Search for the cell housing the specified text and yield its [X, Y] center coordinate. 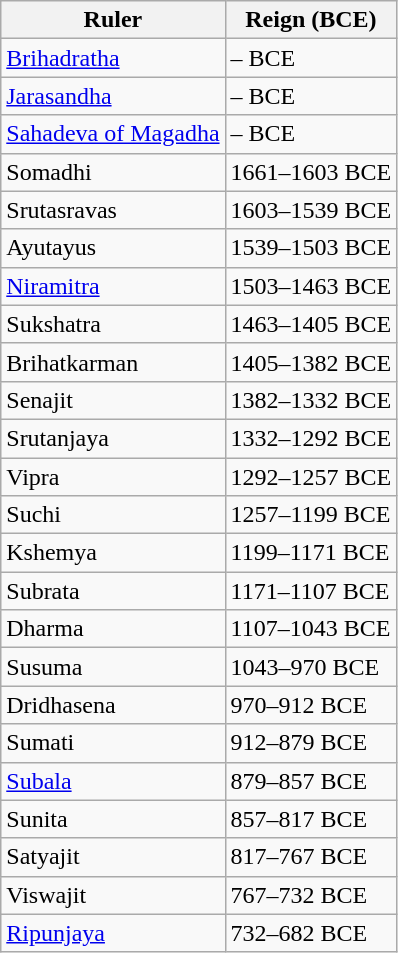
Niramitra [113, 286]
Jarasandha [113, 96]
Satyajit [113, 857]
817–767 BCE [311, 857]
Srutanjaya [113, 438]
732–682 BCE [311, 933]
767–732 BCE [311, 895]
Dridhasena [113, 705]
912–879 BCE [311, 743]
Subala [113, 781]
Susuma [113, 667]
Sunita [113, 819]
Ripunjaya [113, 933]
1539–1503 BCE [311, 248]
Sukshatra [113, 324]
879–857 BCE [311, 781]
Ruler [113, 20]
Kshemya [113, 553]
1463–1405 BCE [311, 324]
1171–1107 BCE [311, 591]
1043–970 BCE [311, 667]
1405–1382 BCE [311, 362]
Senajit [113, 400]
Brihadratha [113, 58]
Reign (BCE) [311, 20]
Sahadeva of Magadha [113, 134]
1257–1199 BCE [311, 515]
1603–1539 BCE [311, 210]
Sumati [113, 743]
1503–1463 BCE [311, 286]
Subrata [113, 591]
1292–1257 BCE [311, 477]
Ayutayus [113, 248]
Srutasravas [113, 210]
1107–1043 BCE [311, 629]
1382–1332 BCE [311, 400]
857–817 BCE [311, 819]
1332–1292 BCE [311, 438]
Somadhi [113, 172]
Vipra [113, 477]
Brihatkarman [113, 362]
970–912 BCE [311, 705]
1199–1171 BCE [311, 553]
Dharma [113, 629]
Suchi [113, 515]
1661–1603 BCE [311, 172]
Viswajit [113, 895]
